Return the [X, Y] coordinate for the center point of the cell that contains the specified text.  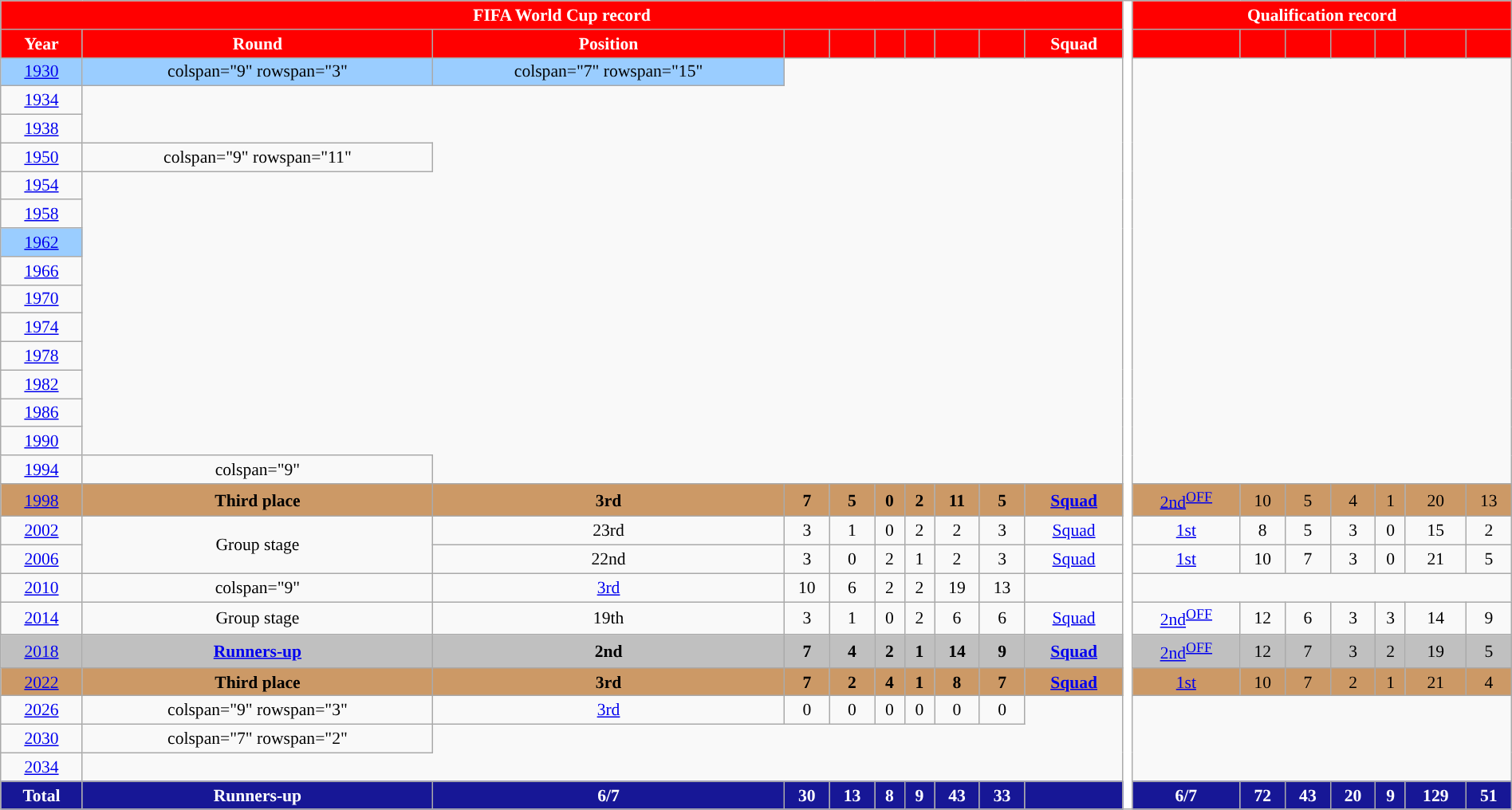
19th [609, 619]
2034 [41, 767]
2022 [41, 682]
23rd [609, 531]
2026 [41, 710]
Round [257, 44]
Year [41, 44]
2014 [41, 619]
1986 [41, 413]
15 [1435, 531]
colspan="7" rowspan="2" [257, 739]
1934 [41, 100]
1998 [41, 501]
colspan="9" rowspan="11" [257, 157]
2030 [41, 739]
1990 [41, 442]
colspan="7" rowspan="15" [609, 72]
Total [41, 796]
1966 [41, 271]
1958 [41, 214]
1994 [41, 470]
2nd [609, 651]
1930 [41, 72]
1938 [41, 129]
1970 [41, 299]
33 [1002, 796]
1962 [41, 242]
1954 [41, 186]
1950 [41, 157]
2018 [41, 651]
51 [1488, 796]
72 [1263, 796]
11 [957, 501]
30 [807, 796]
FIFA World Cup record [561, 15]
Position [609, 44]
2010 [41, 588]
1974 [41, 328]
1982 [41, 384]
1978 [41, 356]
129 [1435, 796]
2006 [41, 560]
22nd [609, 560]
Qualification record [1322, 15]
2002 [41, 531]
